Locate the cell with the specified text and output its (x, y) center coordinate. 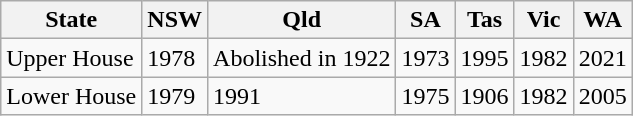
NSW (175, 20)
1979 (175, 96)
WA (602, 20)
2021 (602, 58)
2005 (602, 96)
1991 (302, 96)
SA (426, 20)
State (72, 20)
Tas (484, 20)
Qld (302, 20)
Abolished in 1922 (302, 58)
1978 (175, 58)
1995 (484, 58)
1906 (484, 96)
Lower House (72, 96)
1975 (426, 96)
Upper House (72, 58)
1973 (426, 58)
Vic (544, 20)
